Scan for the cell matching the given text and deliver its (X, Y) coordinate at center. 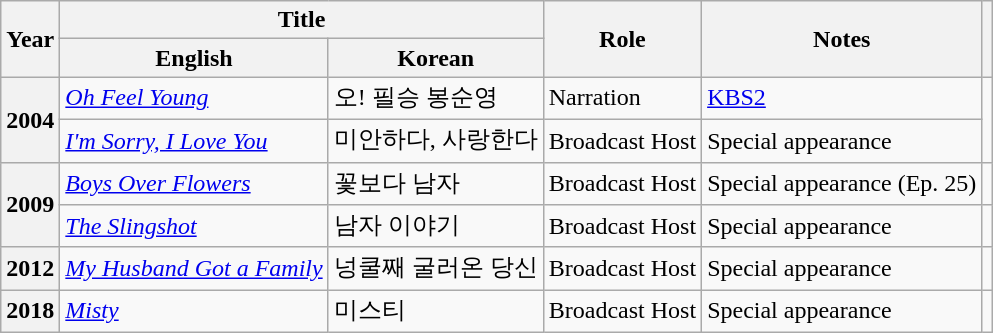
Boys Over Flowers (194, 184)
꽃보다 남자 (436, 184)
Year (30, 39)
Title (302, 20)
미스티 (436, 312)
Special appearance (Ep. 25) (842, 184)
Notes (842, 39)
My Husband Got a Family (194, 268)
남자 이야기 (436, 226)
Oh Feel Young (194, 98)
I'm Sorry, I Love You (194, 140)
미안하다, 사랑한다 (436, 140)
Narration (622, 98)
English (194, 58)
2004 (30, 120)
2018 (30, 312)
KBS2 (842, 98)
The Slingshot (194, 226)
오! 필승 봉순영 (436, 98)
2009 (30, 204)
2012 (30, 268)
Role (622, 39)
Misty (194, 312)
넝쿨째 굴러온 당신 (436, 268)
Korean (436, 58)
